For the text-containing cell, return its midpoint in [x, y] coordinate format. 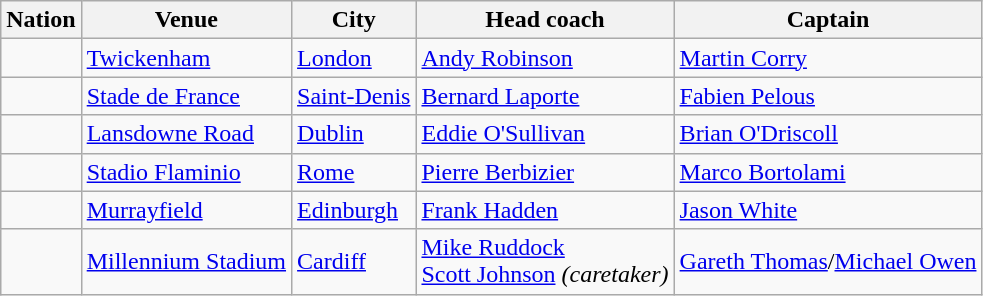
Bernard Laporte [545, 96]
Frank Hadden [545, 210]
Stadio Flaminio [186, 172]
Rome [354, 172]
Marco Bortolami [828, 172]
Saint-Denis [354, 96]
Martin Corry [828, 58]
Brian O'Driscoll [828, 134]
Captain [828, 20]
Millennium Stadium [186, 262]
London [354, 58]
Dublin [354, 134]
Twickenham [186, 58]
Stade de France [186, 96]
Murrayfield [186, 210]
Lansdowne Road [186, 134]
Pierre Berbizier [545, 172]
Fabien Pelous [828, 96]
Andy Robinson [545, 58]
Edinburgh [354, 210]
Eddie O'Sullivan [545, 134]
Venue [186, 20]
Mike Ruddock Scott Johnson (caretaker) [545, 262]
Gareth Thomas/Michael Owen [828, 262]
Nation [41, 20]
Cardiff [354, 262]
Head coach [545, 20]
City [354, 20]
Jason White [828, 210]
